Scan for the cell matching the given text and deliver its [x, y] coordinate at center. 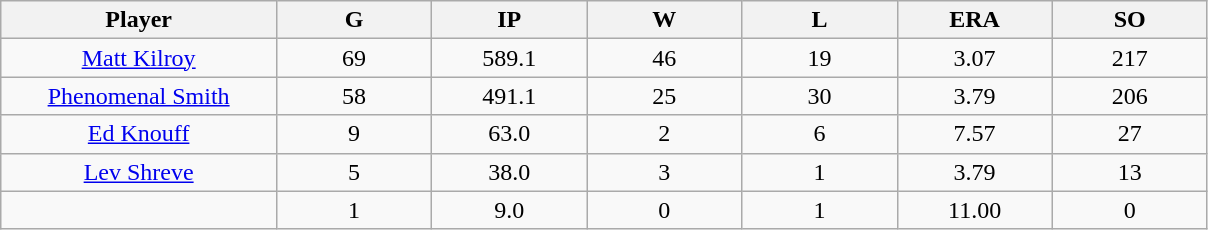
9.0 [510, 210]
11.00 [974, 210]
206 [1130, 96]
IP [510, 20]
G [354, 20]
3 [664, 172]
589.1 [510, 58]
Player [139, 20]
58 [354, 96]
30 [820, 96]
9 [354, 134]
19 [820, 58]
25 [664, 96]
Ed Knouff [139, 134]
2 [664, 134]
7.57 [974, 134]
Matt Kilroy [139, 58]
13 [1130, 172]
63.0 [510, 134]
27 [1130, 134]
SO [1130, 20]
46 [664, 58]
6 [820, 134]
38.0 [510, 172]
ERA [974, 20]
217 [1130, 58]
491.1 [510, 96]
Phenomenal Smith [139, 96]
Lev Shreve [139, 172]
W [664, 20]
5 [354, 172]
69 [354, 58]
L [820, 20]
3.07 [974, 58]
